Find where the given text appears and provide that cell's center as [X, Y] coordinate. 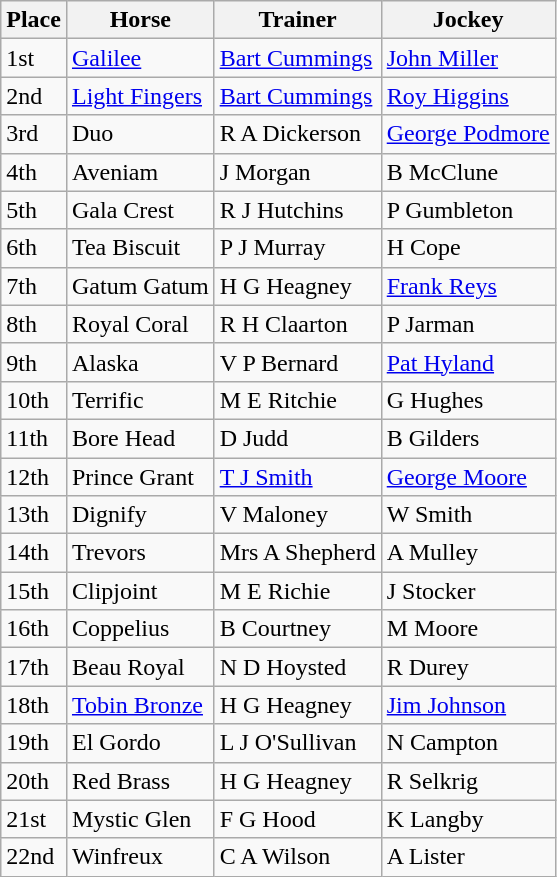
19th [34, 743]
6th [34, 248]
J Morgan [298, 172]
El Gordo [140, 743]
Dignify [140, 515]
Pat Hyland [468, 362]
4th [34, 172]
Mrs A Shepherd [298, 553]
7th [34, 286]
Horse [140, 20]
21st [34, 819]
R H Claarton [298, 324]
A Lister [468, 857]
B Gilders [468, 438]
16th [34, 629]
Trainer [298, 20]
2nd [34, 96]
1st [34, 58]
Terrific [140, 400]
C A Wilson [298, 857]
Galilee [140, 58]
Jockey [468, 20]
Frank Reys [468, 286]
D Judd [298, 438]
18th [34, 705]
Jim Johnson [468, 705]
3rd [34, 134]
W Smith [468, 515]
N Campton [468, 743]
N D Hoysted [298, 667]
V Maloney [298, 515]
Place [34, 20]
Duo [140, 134]
11th [34, 438]
R Durey [468, 667]
George Moore [468, 477]
V P Bernard [298, 362]
K Langby [468, 819]
5th [34, 210]
12th [34, 477]
Tobin Bronze [140, 705]
P Jarman [468, 324]
8th [34, 324]
Aveniam [140, 172]
Trevors [140, 553]
J Stocker [468, 591]
Clipjoint [140, 591]
17th [34, 667]
Light Fingers [140, 96]
22nd [34, 857]
10th [34, 400]
Gala Crest [140, 210]
13th [34, 515]
Royal Coral [140, 324]
John Miller [468, 58]
R J Hutchins [298, 210]
R A Dickerson [298, 134]
Red Brass [140, 781]
T J Smith [298, 477]
Coppelius [140, 629]
B McClune [468, 172]
Tea Biscuit [140, 248]
Gatum Gatum [140, 286]
M E Richie [298, 591]
Prince Grant [140, 477]
9th [34, 362]
P Gumbleton [468, 210]
15th [34, 591]
R Selkrig [468, 781]
P J Murray [298, 248]
Winfreux [140, 857]
14th [34, 553]
Alaska [140, 362]
Roy Higgins [468, 96]
George Podmore [468, 134]
L J O'Sullivan [298, 743]
F G Hood [298, 819]
M Moore [468, 629]
20th [34, 781]
Bore Head [140, 438]
B Courtney [298, 629]
Mystic Glen [140, 819]
Beau Royal [140, 667]
A Mulley [468, 553]
M E Ritchie [298, 400]
G Hughes [468, 400]
H Cope [468, 248]
